For the text-containing cell, return its midpoint in [X, Y] coordinate format. 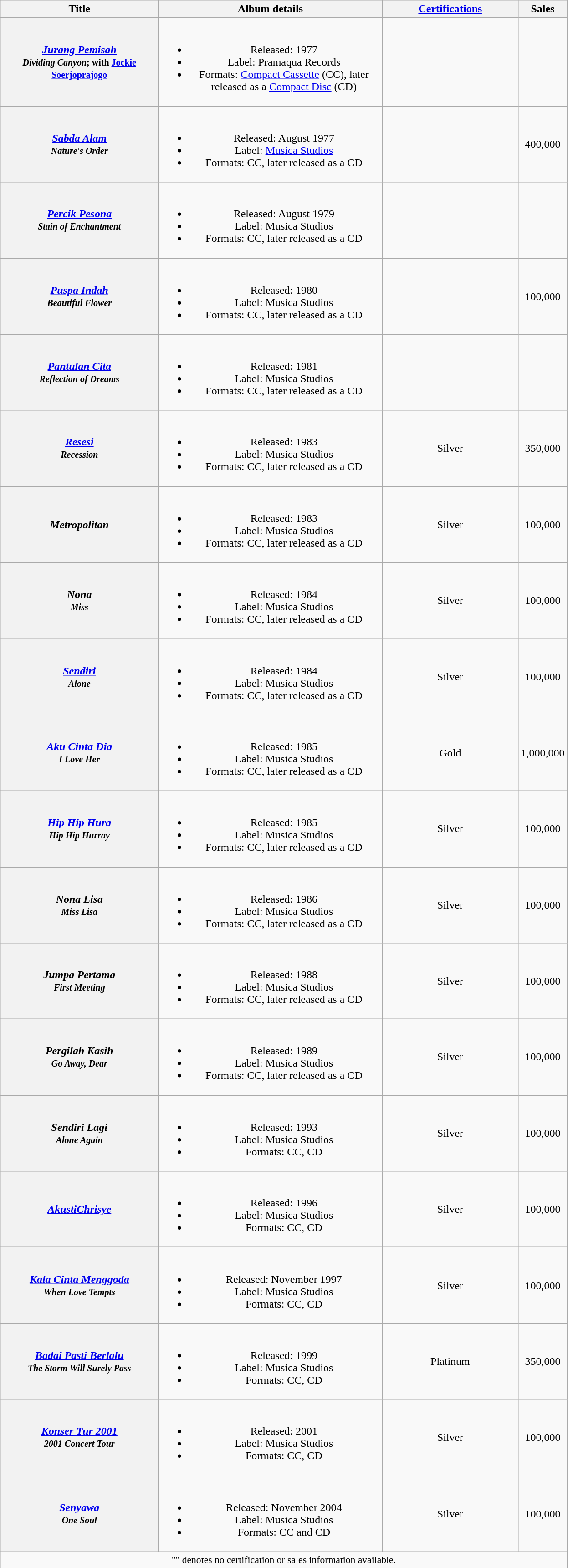
SenyawaOne Soul [79, 1514]
Platinum [450, 1362]
Released: August 1979Label: Musica StudiosFormats: CC, later released as a CD [271, 220]
Released: 1993Label: Musica StudiosFormats: CC, CD [271, 1133]
Title [79, 9]
Sabda AlamNature's Order [79, 144]
AkustiChrisye [79, 1210]
Jumpa PertamaFirst Meeting [79, 981]
Released: 1977Label: Pramaqua RecordsFormats: Compact Cassette (CC), later released as a Compact Disc (CD) [271, 62]
Sendiri LagiAlone Again [79, 1133]
Puspa IndahBeautiful Flower [79, 296]
Sales [543, 9]
Released: 1989Label: Musica StudiosFormats: CC, later released as a CD [271, 1057]
Released: 1999Label: Musica StudiosFormats: CC, CD [271, 1362]
Gold [450, 752]
Badai Pasti BerlaluThe Storm Will Surely Pass [79, 1362]
Kala Cinta MenggodaWhen Love Tempts [79, 1285]
Album details [271, 9]
Aku Cinta DiaI Love Her [79, 752]
400,000 [543, 144]
Released: November 1997Label: Musica StudiosFormats: CC, CD [271, 1285]
Jurang PemisahDividing Canyon; with Jockie Soerjoprajogo [79, 62]
Percik PesonaStain of Enchantment [79, 220]
SendiriAlone [79, 677]
Released: 1986Label: Musica StudiosFormats: CC, later released as a CD [271, 905]
Certifications [450, 9]
Pantulan CitaReflection of Dreams [79, 373]
Released: 1981Label: Musica StudiosFormats: CC, later released as a CD [271, 373]
Released: 2001Label: Musica StudiosFormats: CC, CD [271, 1437]
NonaMiss [79, 600]
1,000,000 [543, 752]
Released: November 2004Label: Musica StudiosFormats: CC and CD [271, 1514]
Pergilah KasihGo Away, Dear [79, 1057]
Released: 1988Label: Musica StudiosFormats: CC, later released as a CD [271, 981]
Released: 1996Label: Musica StudiosFormats: CC, CD [271, 1210]
Metropolitan [79, 525]
Hip Hip HuraHip Hip Hurray [79, 829]
Released: August 1977Label: Musica StudiosFormats: CC, later released as a CD [271, 144]
Nona LisaMiss Lisa [79, 905]
Konser Tur 20012001 Concert Tour [79, 1437]
"" denotes no certification or sales information available. [284, 1560]
ResesiRecession [79, 448]
Released: 1980Label: Musica StudiosFormats: CC, later released as a CD [271, 296]
